For the text-containing cell, return its midpoint in (x, y) coordinate format. 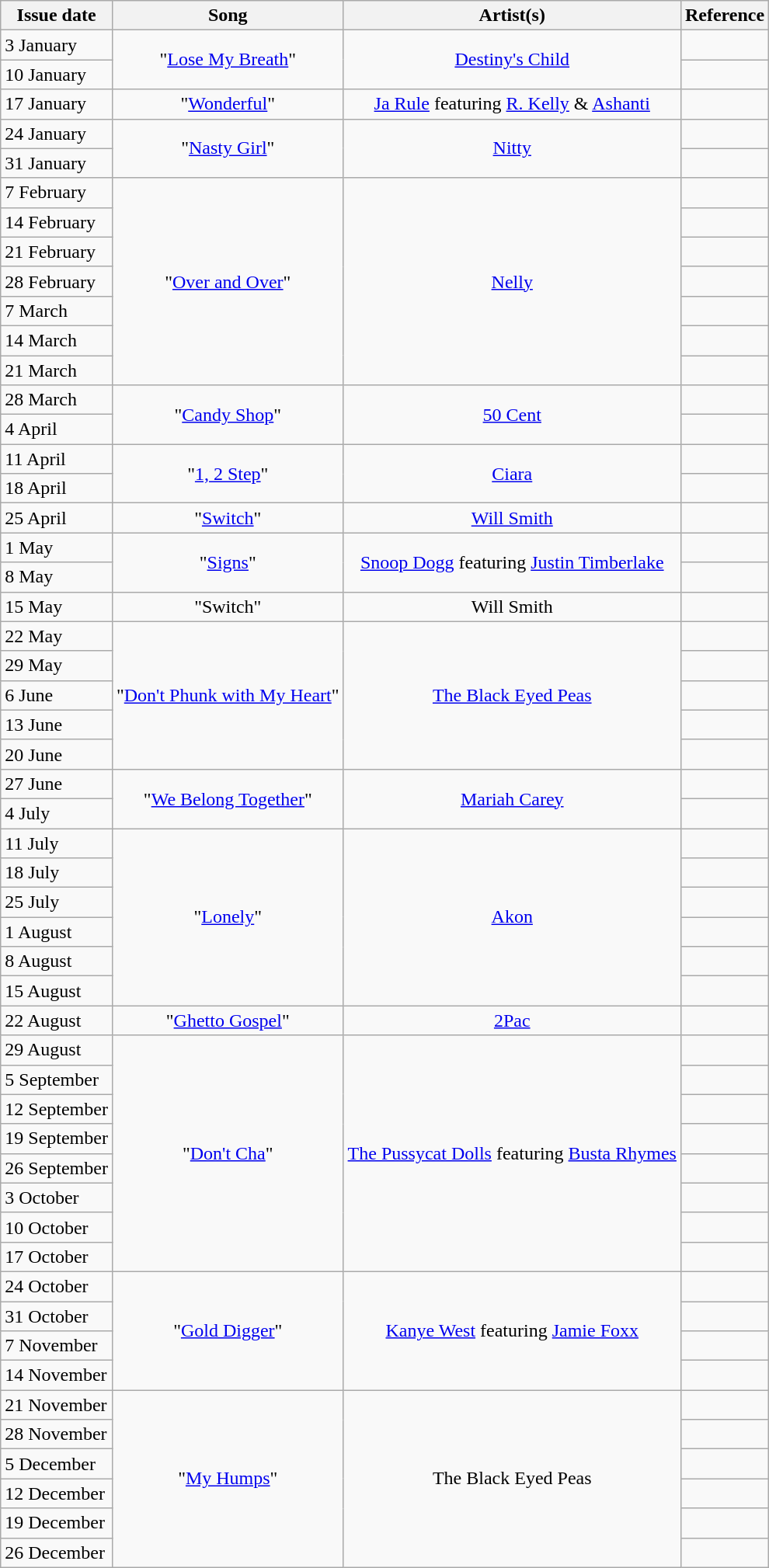
19 December (57, 1523)
3 January (57, 45)
10 January (57, 75)
11 April (57, 459)
15 May (57, 607)
21 February (57, 252)
25 July (57, 902)
"Don't Phunk with My Heart" (228, 695)
22 August (57, 1020)
Song (228, 16)
The Pussycat Dolls featuring Busta Rhymes (512, 1153)
3 October (57, 1198)
26 September (57, 1168)
31 January (57, 163)
28 November (57, 1434)
"We Belong Together" (228, 798)
"Ghetto Gospel" (228, 1020)
14 February (57, 222)
14 November (57, 1375)
Issue date (57, 16)
4 April (57, 429)
50 Cent (512, 415)
"Gold Digger" (228, 1330)
Nelly (512, 281)
28 February (57, 281)
"Lonely" (228, 916)
19 September (57, 1139)
"1, 2 Step" (228, 474)
6 June (57, 695)
10 October (57, 1227)
Ja Rule featuring R. Kelly & Ashanti (512, 104)
8 May (57, 577)
18 July (57, 873)
18 April (57, 488)
2Pac (512, 1020)
29 May (57, 666)
Ciara (512, 474)
20 June (57, 754)
25 April (57, 518)
"Don't Cha" (228, 1153)
29 August (57, 1050)
15 August (57, 991)
28 March (57, 400)
Mariah Carey (512, 798)
5 December (57, 1464)
1 May (57, 548)
21 March (57, 370)
Destiny's Child (512, 60)
7 March (57, 311)
26 December (57, 1552)
"Candy Shop" (228, 415)
7 February (57, 193)
Nitty (512, 148)
13 June (57, 725)
17 January (57, 104)
12 December (57, 1493)
31 October (57, 1316)
Snoop Dogg featuring Justin Timberlake (512, 562)
"My Humps" (228, 1479)
24 January (57, 134)
17 October (57, 1257)
"Over and Over" (228, 281)
11 July (57, 843)
"Signs" (228, 562)
8 August (57, 961)
1 August (57, 932)
"Nasty Girl" (228, 148)
7 November (57, 1346)
22 May (57, 636)
Akon (512, 916)
Kanye West featuring Jamie Foxx (512, 1330)
"Lose My Breath" (228, 60)
4 July (57, 813)
12 September (57, 1109)
Artist(s) (512, 16)
21 November (57, 1405)
27 June (57, 784)
14 March (57, 340)
Reference (724, 16)
24 October (57, 1286)
"Wonderful" (228, 104)
5 September (57, 1080)
